Capture the cell that displays the provided text and extract its [X, Y] central coordinate. 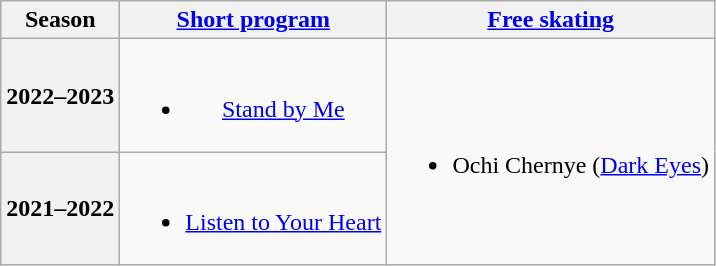
2022–2023 [60, 96]
Stand by Me [254, 96]
2021–2022 [60, 208]
Listen to Your Heart [254, 208]
Free skating [551, 20]
Short program [254, 20]
Ochi Chernye (Dark Eyes) [551, 152]
Season [60, 20]
